Return [x, y] of the center of cell containing provided text 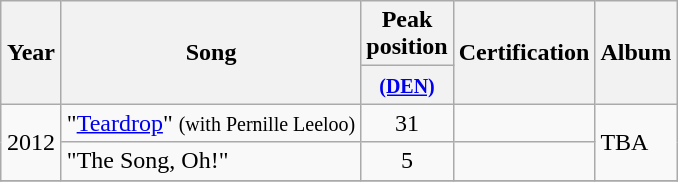
Certification [524, 52]
31 [407, 123]
TBA [636, 142]
Year [32, 52]
(DEN) [407, 85]
Peak position [407, 34]
5 [407, 161]
"Teardrop" (with Pernille Leeloo) [210, 123]
Song [210, 52]
"The Song, Oh!" [210, 161]
2012 [32, 142]
Album [636, 52]
